Return [x, y] of the center of cell containing provided text 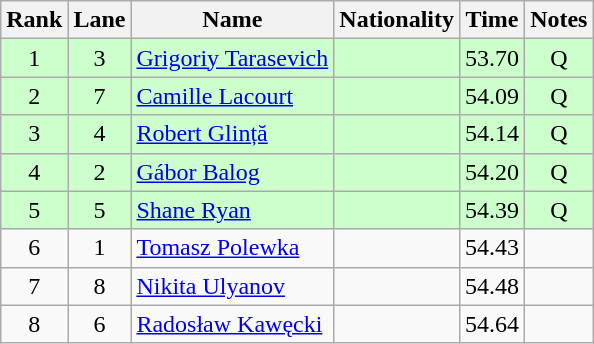
Rank [34, 20]
Robert Glință [232, 134]
54.09 [492, 96]
Name [232, 20]
53.70 [492, 58]
Nikita Ulyanov [232, 286]
54.43 [492, 248]
Gábor Balog [232, 172]
54.48 [492, 286]
54.64 [492, 324]
54.14 [492, 134]
54.20 [492, 172]
Grigoriy Tarasevich [232, 58]
Shane Ryan [232, 210]
Tomasz Polewka [232, 248]
Notes [559, 20]
Camille Lacourt [232, 96]
Radosław Kawęcki [232, 324]
54.39 [492, 210]
Nationality [397, 20]
Time [492, 20]
Lane [100, 20]
